Identify which cell holds the provided text, then report its [X, Y] central coordinate. 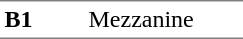
Mezzanine [164, 20]
B1 [42, 20]
